Scan for the cell matching the given text and deliver its [X, Y] coordinate at center. 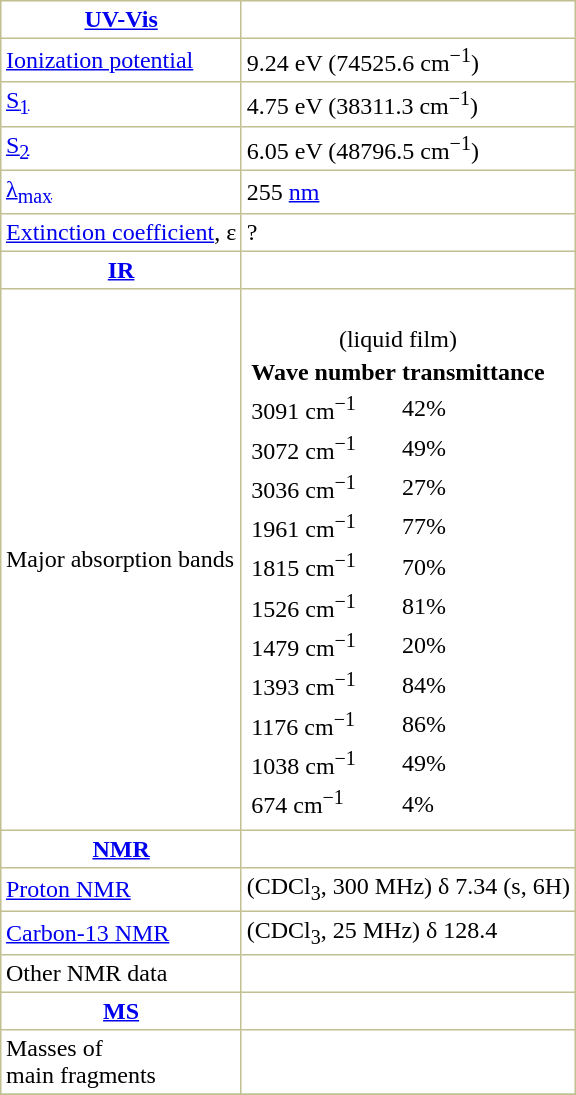
Major absorption bands [122, 560]
(liquid film) [398, 339]
NMR [122, 849]
3091 cm−1 [324, 408]
Ionization potential [122, 60]
S2 [122, 148]
Proton NMR [122, 889]
4% [473, 803]
1479 cm−1 [324, 645]
1526 cm−1 [324, 606]
transmittance [473, 372]
9.24 eV (74525.6 cm−1) [408, 60]
3072 cm−1 [324, 448]
Extinction coefficient, ε [122, 233]
Wave number [324, 372]
UV-Vis [122, 20]
1176 cm−1 [324, 724]
20% [473, 645]
42% [473, 408]
1961 cm−1 [324, 527]
? [408, 233]
81% [473, 606]
3036 cm−1 [324, 487]
Carbon-13 NMR [122, 933]
(CDCl3, 25 MHz) δ 128.4 [408, 933]
Masses of main fragments [122, 1062]
84% [473, 685]
(CDCl3, 300 MHz) δ 7.34 (s, 6H) [408, 889]
27% [473, 487]
1815 cm−1 [324, 566]
255 nm [408, 192]
S1 [122, 104]
86% [473, 724]
6.05 eV (48796.5 cm−1) [408, 148]
Other NMR data [122, 974]
IR [122, 271]
77% [473, 527]
MS [122, 1011]
4.75 eV (38311.3 cm−1) [408, 104]
674 cm−1 [324, 803]
70% [473, 566]
λmax [122, 192]
1393 cm−1 [324, 685]
1038 cm−1 [324, 764]
